From the cell containing the given text, extract its center point as (x, y) coordinate. 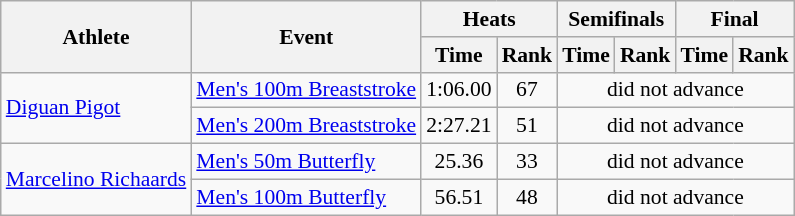
Diguan Pigot (96, 108)
Men's 100m Butterfly (306, 197)
Semifinals (616, 19)
48 (528, 197)
Men's 100m Breaststroke (306, 90)
51 (528, 126)
Heats (489, 19)
Final (734, 19)
Men's 50m Butterfly (306, 162)
33 (528, 162)
2:27.21 (458, 126)
Men's 200m Breaststroke (306, 126)
56.51 (458, 197)
67 (528, 90)
Marcelino Richaards (96, 180)
Athlete (96, 36)
25.36 (458, 162)
Event (306, 36)
1:06.00 (458, 90)
